Provide the [x, y] coordinate of the cell's center where the given text is located.  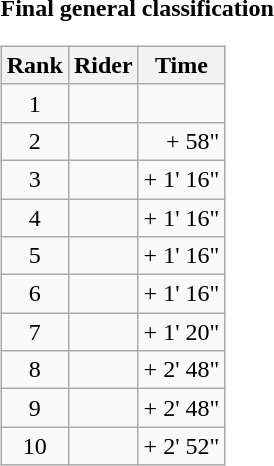
Time [182, 65]
3 [34, 179]
Rank [34, 65]
+ 1' 20" [182, 332]
8 [34, 370]
1 [34, 103]
4 [34, 217]
2 [34, 141]
Rider [103, 65]
9 [34, 408]
10 [34, 446]
7 [34, 332]
5 [34, 256]
6 [34, 294]
+ 58" [182, 141]
+ 2' 52" [182, 446]
